Detect which cell encompasses the target text, then output its (X, Y) center coordinate. 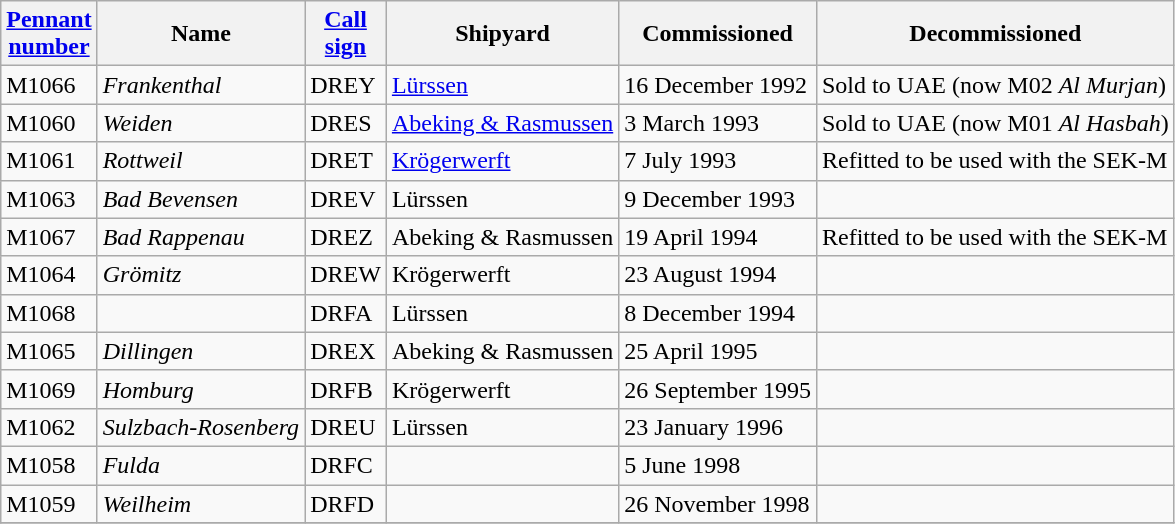
8 December 1994 (718, 313)
Sold to UAE (now M01 Al Hasbah) (995, 123)
M1066 (49, 85)
Dillingen (200, 351)
M1063 (49, 199)
Rottweil (200, 161)
Commissioned (718, 34)
9 December 1993 (718, 199)
5 June 1998 (718, 465)
7 July 1993 (718, 161)
DRES (346, 123)
Grömitz (200, 275)
26 November 1998 (718, 503)
Weilheim (200, 503)
Callsign (346, 34)
M1061 (49, 161)
M1065 (49, 351)
DREX (346, 351)
19 April 1994 (718, 237)
M1067 (49, 237)
M1062 (49, 427)
16 December 1992 (718, 85)
M1059 (49, 503)
DRET (346, 161)
Homburg (200, 389)
Pennantnumber (49, 34)
23 August 1994 (718, 275)
Sulzbach-Rosenberg (200, 427)
DREY (346, 85)
23 January 1996 (718, 427)
Weiden (200, 123)
Decommissioned (995, 34)
Frankenthal (200, 85)
M1064 (49, 275)
DREW (346, 275)
Bad Rappenau (200, 237)
Shipyard (502, 34)
DRFB (346, 389)
DRFD (346, 503)
DREU (346, 427)
Sold to UAE (now M02 Al Murjan) (995, 85)
3 March 1993 (718, 123)
DRFC (346, 465)
26 September 1995 (718, 389)
25 April 1995 (718, 351)
DRFA (346, 313)
DREV (346, 199)
DREZ (346, 237)
M1060 (49, 123)
Fulda (200, 465)
M1058 (49, 465)
M1068 (49, 313)
Bad Bevensen (200, 199)
M1069 (49, 389)
Name (200, 34)
